Capture the cell that displays the provided text and extract its (x, y) central coordinate. 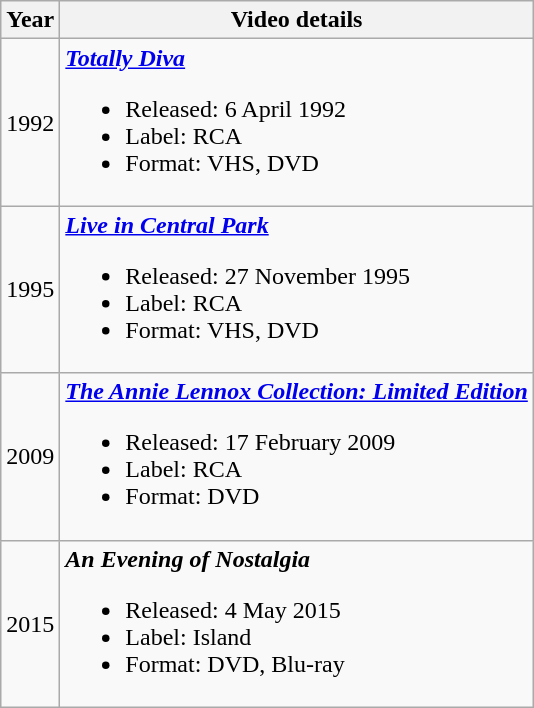
Live in Central ParkReleased: 27 November 1995Label: RCAFormat: VHS, DVD (297, 290)
Year (30, 20)
2009 (30, 456)
Totally DivaReleased: 6 April 1992Label: RCAFormat: VHS, DVD (297, 122)
1995 (30, 290)
An Evening of NostalgiaReleased: 4 May 2015Label: IslandFormat: DVD, Blu-ray (297, 624)
Video details (297, 20)
2015 (30, 624)
The Annie Lennox Collection: Limited EditionReleased: 17 February 2009Label: RCAFormat: DVD (297, 456)
1992 (30, 122)
